Determine the (x, y) coordinate at the center of the cell enclosing the given text.  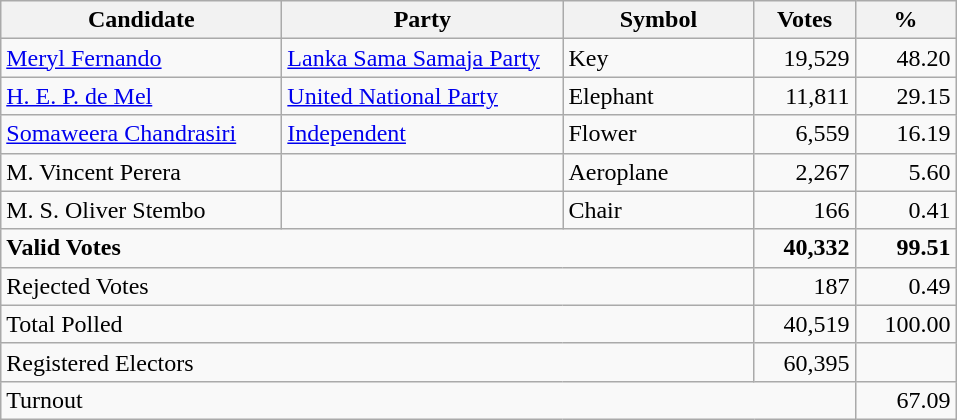
100.00 (906, 324)
Symbol (658, 20)
11,811 (804, 96)
M. Vincent Perera (142, 172)
67.09 (906, 400)
Aeroplane (658, 172)
60,395 (804, 362)
Flower (658, 134)
Somaweera Chandrasiri (142, 134)
6,559 (804, 134)
Lanka Sama Samaja Party (422, 58)
99.51 (906, 248)
Registered Electors (378, 362)
Elephant (658, 96)
48.20 (906, 58)
Total Polled (378, 324)
5.60 (906, 172)
Meryl Fernando (142, 58)
Candidate (142, 20)
16.19 (906, 134)
Turnout (428, 400)
2,267 (804, 172)
H. E. P. de Mel (142, 96)
40,519 (804, 324)
166 (804, 210)
40,332 (804, 248)
0.49 (906, 286)
% (906, 20)
187 (804, 286)
Key (658, 58)
19,529 (804, 58)
M. S. Oliver Stembo (142, 210)
0.41 (906, 210)
Chair (658, 210)
Votes (804, 20)
Rejected Votes (378, 286)
Independent (422, 134)
Party (422, 20)
Valid Votes (378, 248)
United National Party (422, 96)
29.15 (906, 96)
